Find where the given text appears and provide that cell's center as [x, y] coordinate. 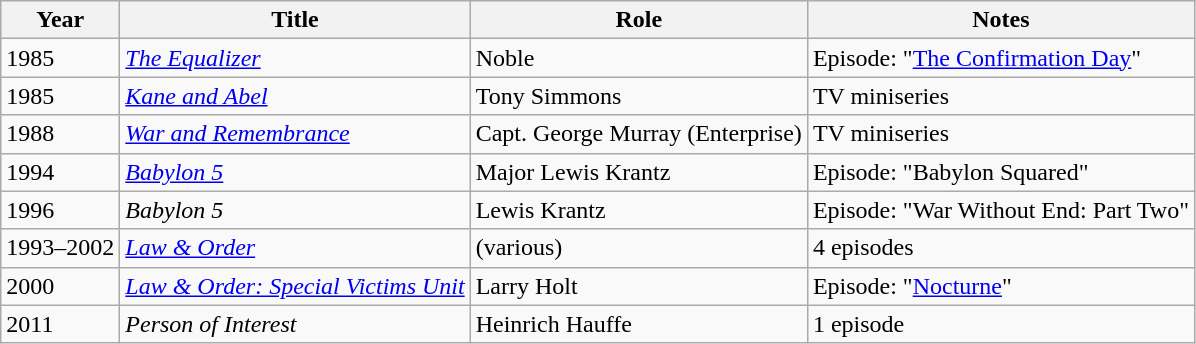
Episode: "Nocturne" [1000, 286]
Capt. George Murray (Enterprise) [638, 134]
Title [295, 20]
4 episodes [1000, 248]
Tony Simmons [638, 96]
Law & Order [295, 248]
Major Lewis Krantz [638, 172]
Person of Interest [295, 324]
Year [60, 20]
The Equalizer [295, 58]
Role [638, 20]
Noble [638, 58]
Notes [1000, 20]
Larry Holt [638, 286]
Kane and Abel [295, 96]
1993–2002 [60, 248]
Lewis Krantz [638, 210]
Law & Order: Special Victims Unit [295, 286]
(various) [638, 248]
1996 [60, 210]
2000 [60, 286]
2011 [60, 324]
Episode: "War Without End: Part Two" [1000, 210]
War and Remembrance [295, 134]
1994 [60, 172]
1988 [60, 134]
1 episode [1000, 324]
Episode: "Babylon Squared" [1000, 172]
Episode: "The Confirmation Day" [1000, 58]
Heinrich Hauffe [638, 324]
